Determine the [X, Y] coordinate at the center of the cell enclosing the given text.  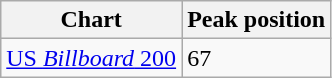
Peak position [256, 20]
67 [256, 58]
Chart [92, 20]
US Billboard 200 [92, 58]
